From the cell containing the given text, extract its center point as (X, Y) coordinate. 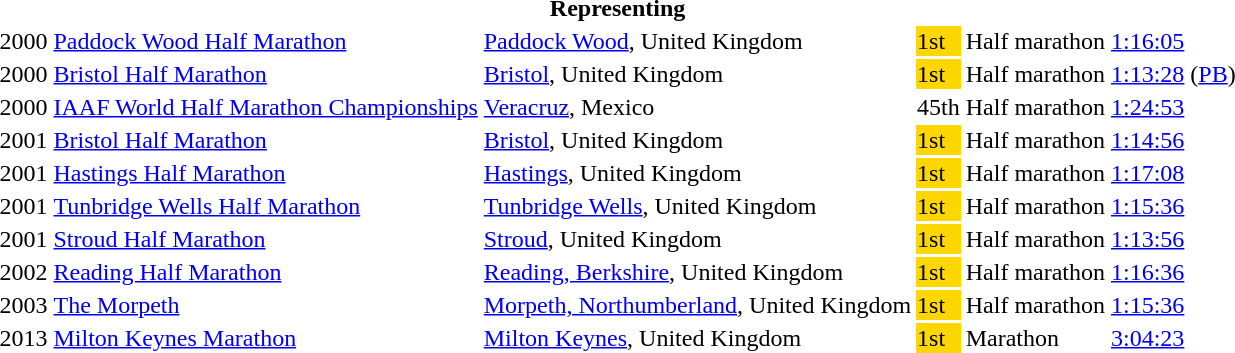
Marathon (1035, 338)
The Morpeth (266, 305)
Stroud Half Marathon (266, 239)
IAAF World Half Marathon Championships (266, 107)
Hastings Half Marathon (266, 173)
Paddock Wood, United Kingdom (697, 41)
45th (939, 107)
Morpeth, Northumberland, United Kingdom (697, 305)
Milton Keynes, United Kingdom (697, 338)
Milton Keynes Marathon (266, 338)
Reading Half Marathon (266, 272)
Tunbridge Wells, United Kingdom (697, 206)
Reading, Berkshire, United Kingdom (697, 272)
Hastings, United Kingdom (697, 173)
Tunbridge Wells Half Marathon (266, 206)
Stroud, United Kingdom (697, 239)
Veracruz, Mexico (697, 107)
Paddock Wood Half Marathon (266, 41)
